Search for the cell housing the specified text and yield its (X, Y) center coordinate. 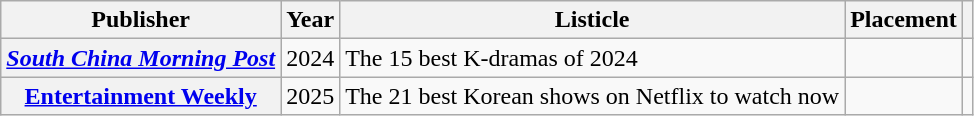
Publisher (141, 20)
Placement (904, 20)
Year (310, 20)
The 21 best Korean shows on Netflix to watch now (592, 96)
Listicle (592, 20)
South China Morning Post (141, 58)
Entertainment Weekly (141, 96)
2025 (310, 96)
2024 (310, 58)
The 15 best K-dramas of 2024 (592, 58)
